Identify which cell holds the provided text, then report its (x, y) central coordinate. 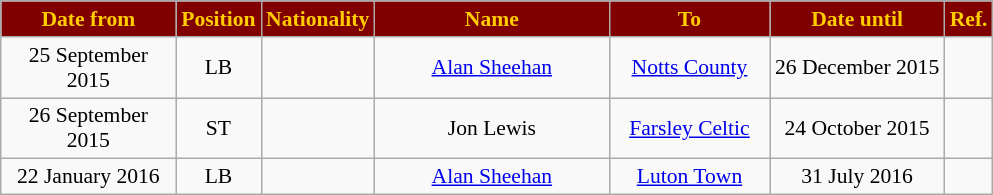
26 September 2015 (88, 128)
To (689, 19)
Ref. (969, 19)
22 January 2016 (88, 177)
Farsley Celtic (689, 128)
26 December 2015 (858, 68)
24 October 2015 (858, 128)
Date until (858, 19)
Name (492, 19)
ST (218, 128)
Luton Town (689, 177)
25 September 2015 (88, 68)
Jon Lewis (492, 128)
Position (218, 19)
Notts County (689, 68)
31 July 2016 (858, 177)
Nationality (318, 19)
Date from (88, 19)
